Pinpoint the cell where the given text exists, returning its [x, y] midpoint coordinate. 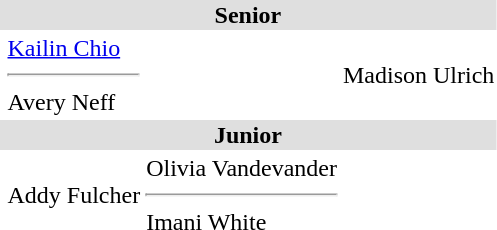
Madison Ulrich [418, 75]
Kailin ChioAvery Neff [74, 75]
Senior [248, 15]
Junior [248, 135]
